Find where the given text appears and provide that cell's center as (x, y) coordinate. 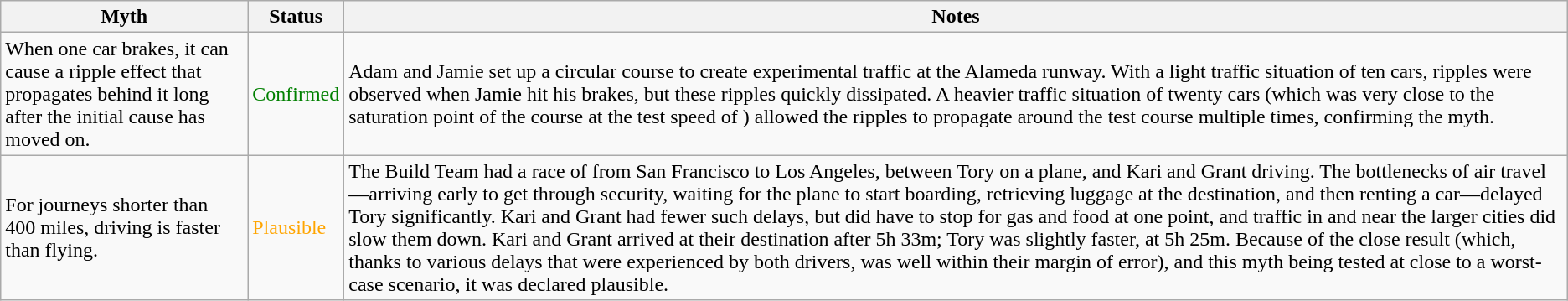
Plausible (297, 228)
Status (297, 17)
Myth (124, 17)
Confirmed (297, 94)
For journeys shorter than 400 miles, driving is faster than flying. (124, 228)
When one car brakes, it can cause a ripple effect that propagates behind it long after the initial cause has moved on. (124, 94)
Notes (957, 17)
